From the cell containing the given text, extract its center point as [x, y] coordinate. 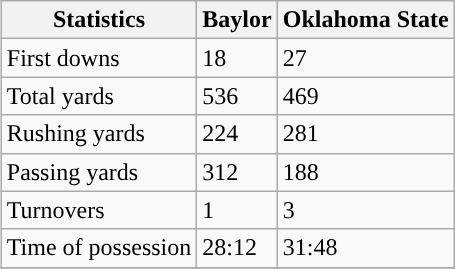
3 [366, 210]
Rushing yards [99, 134]
224 [237, 134]
Statistics [99, 20]
Time of possession [99, 248]
Turnovers [99, 210]
Oklahoma State [366, 20]
312 [237, 172]
Baylor [237, 20]
31:48 [366, 248]
1 [237, 210]
Total yards [99, 96]
Passing yards [99, 172]
469 [366, 96]
First downs [99, 58]
18 [237, 58]
281 [366, 134]
188 [366, 172]
28:12 [237, 248]
536 [237, 96]
27 [366, 58]
